For the text-containing cell, return its midpoint in (x, y) coordinate format. 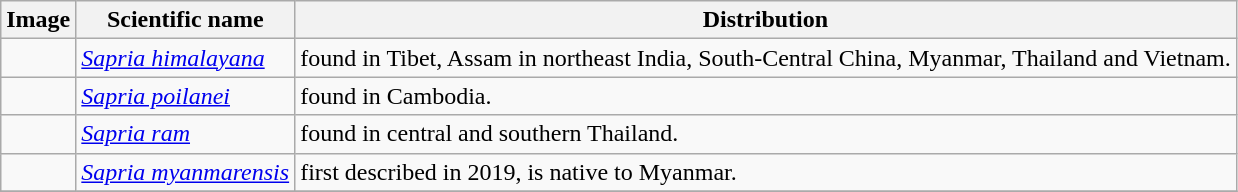
Sapria poilanei (186, 96)
Sapria myanmarensis (186, 172)
Image (38, 20)
found in central and southern Thailand. (766, 134)
found in Tibet, Assam in northeast India, South-Central China, Myanmar, Thailand and Vietnam. (766, 58)
first described in 2019, is native to Myanmar. (766, 172)
Sapria himalayana (186, 58)
Distribution (766, 20)
Sapria ram (186, 134)
found in Cambodia. (766, 96)
Scientific name (186, 20)
